Search for the cell housing the specified text and yield its [x, y] center coordinate. 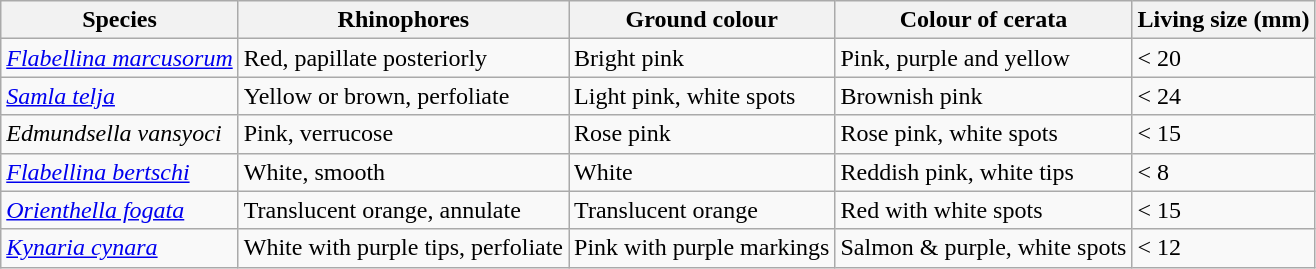
< 20 [1224, 58]
White, smooth [403, 172]
Red, papillate posteriorly [403, 58]
Brownish pink [984, 96]
Species [120, 20]
Pink with purple markings [702, 248]
Colour of cerata [984, 20]
Pink, verrucose [403, 134]
Flabellina bertschi [120, 172]
Edmundsella vansyoci [120, 134]
Yellow or brown, perfoliate [403, 96]
Rose pink, white spots [984, 134]
Rhinophores [403, 20]
Translucent orange, annulate [403, 210]
Flabellina marcusorum [120, 58]
Kynaria cynara [120, 248]
Pink, purple and yellow [984, 58]
< 24 [1224, 96]
Light pink, white spots [702, 96]
Reddish pink, white tips [984, 172]
Ground colour [702, 20]
Rose pink [702, 134]
Salmon & purple, white spots [984, 248]
Living size (mm) [1224, 20]
White [702, 172]
Red with white spots [984, 210]
< 8 [1224, 172]
Orienthella fogata [120, 210]
Samla telja [120, 96]
Translucent orange [702, 210]
White with purple tips, perfoliate [403, 248]
Bright pink [702, 58]
< 12 [1224, 248]
